Determine the [x, y] coordinate at the center of the cell enclosing the given text.  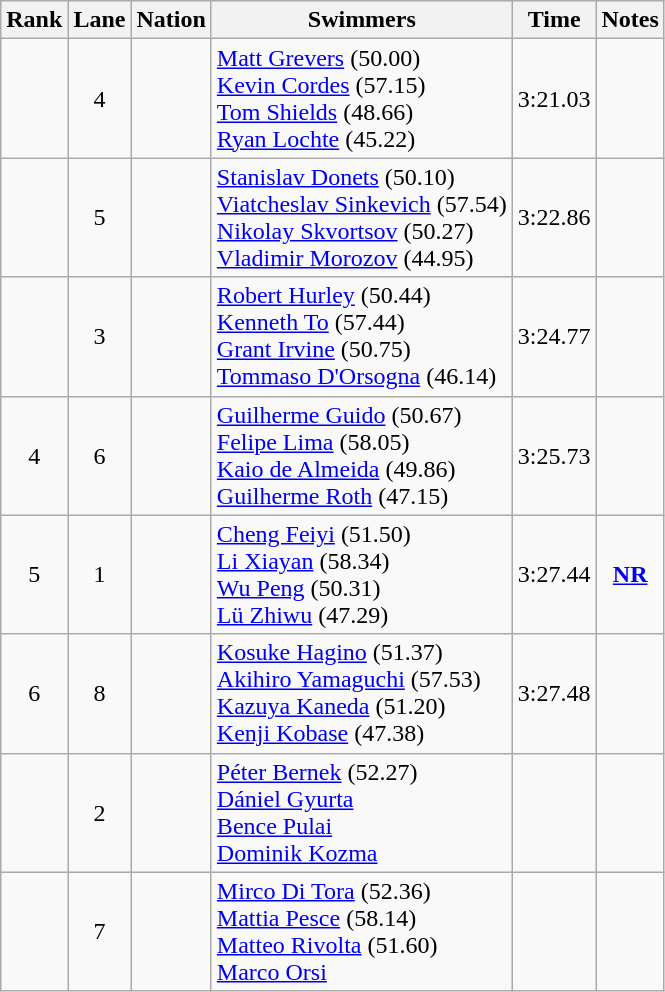
Time [554, 20]
2 [100, 812]
Lane [100, 20]
Rank [34, 20]
3:27.44 [554, 574]
3:24.77 [554, 336]
7 [100, 932]
3 [100, 336]
Péter Bernek (52.27)Dániel GyurtaBence PulaiDominik Kozma [362, 812]
Mirco Di Tora (52.36)Mattia Pesce (58.14)Matteo Rivolta (51.60)Marco Orsi [362, 932]
Cheng Feiyi (51.50)Li Xiayan (58.34)Wu Peng (50.31)Lü Zhiwu (47.29) [362, 574]
3:25.73 [554, 456]
1 [100, 574]
Guilherme Guido (50.67)Felipe Lima (58.05)Kaio de Almeida (49.86)Guilherme Roth (47.15) [362, 456]
Nation [171, 20]
8 [100, 694]
Kosuke Hagino (51.37)Akihiro Yamaguchi (57.53)Kazuya Kaneda (51.20)Kenji Kobase (47.38) [362, 694]
Matt Grevers (50.00)Kevin Cordes (57.15)Tom Shields (48.66)Ryan Lochte (45.22) [362, 98]
Swimmers [362, 20]
Notes [630, 20]
3:21.03 [554, 98]
Robert Hurley (50.44)Kenneth To (57.44)Grant Irvine (50.75)Tommaso D'Orsogna (46.14) [362, 336]
3:22.86 [554, 218]
3:27.48 [554, 694]
NR [630, 574]
Stanislav Donets (50.10)Viatcheslav Sinkevich (57.54)Nikolay Skvortsov (50.27)Vladimir Morozov (44.95) [362, 218]
